Detect which cell encompasses the target text, then output its (X, Y) center coordinate. 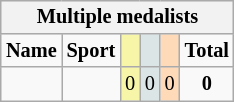
Name (32, 51)
Sport (91, 51)
Total (207, 51)
Multiple medalists (118, 17)
